Return the [x, y] coordinate for the center point of the cell that contains the specified text.  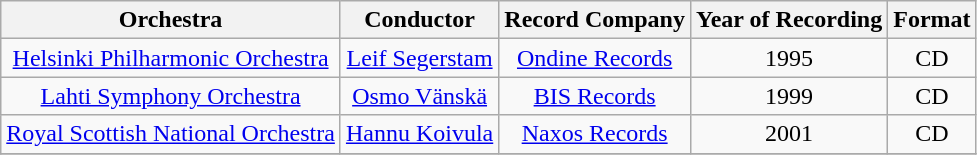
Osmo Vänskä [419, 96]
Format [932, 20]
Ondine Records [595, 58]
Hannu Koivula [419, 134]
Royal Scottish National Orchestra [171, 134]
Leif Segerstam [419, 58]
Conductor [419, 20]
1995 [788, 58]
Naxos Records [595, 134]
Year of Recording [788, 20]
Helsinki Philharmonic Orchestra [171, 58]
BIS Records [595, 96]
Orchestra [171, 20]
Record Company [595, 20]
2001 [788, 134]
1999 [788, 96]
Lahti Symphony Orchestra [171, 96]
